Return (x, y) of the center of cell containing provided text 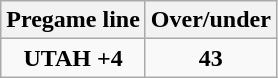
Over/under (210, 20)
Pregame line (74, 20)
UTAH +4 (74, 58)
43 (210, 58)
